From the cell containing the given text, extract its center point as [x, y] coordinate. 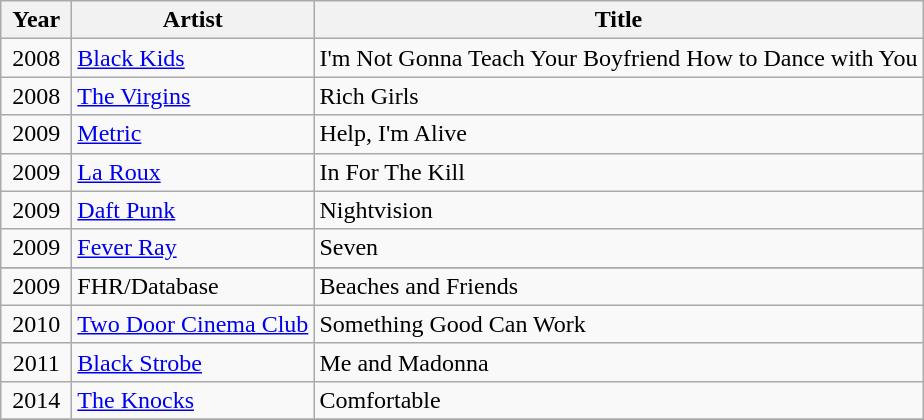
Me and Madonna [618, 362]
The Knocks [193, 400]
Daft Punk [193, 210]
The Virgins [193, 96]
Something Good Can Work [618, 324]
Rich Girls [618, 96]
2014 [36, 400]
Metric [193, 134]
Two Door Cinema Club [193, 324]
FHR/Database [193, 286]
2010 [36, 324]
Fever Ray [193, 248]
Nightvision [618, 210]
I'm Not Gonna Teach Your Boyfriend How to Dance with You [618, 58]
La Roux [193, 172]
Beaches and Friends [618, 286]
Artist [193, 20]
Black Strobe [193, 362]
In For The Kill [618, 172]
Seven [618, 248]
2011 [36, 362]
Black Kids [193, 58]
Comfortable [618, 400]
Title [618, 20]
Help, I'm Alive [618, 134]
Year [36, 20]
